From the cell containing the given text, extract its center point as (X, Y) coordinate. 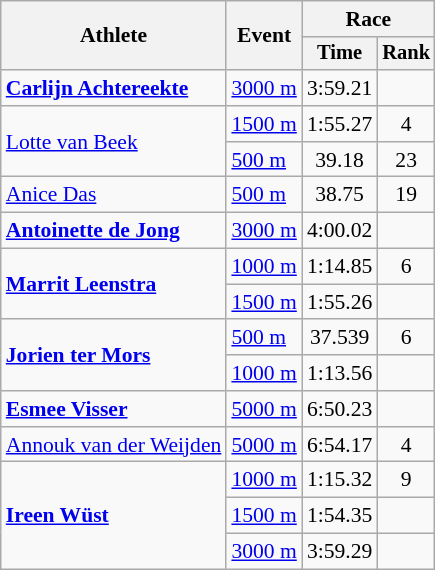
6:54.17 (340, 445)
38.75 (340, 195)
Esmee Visser (114, 409)
9 (406, 480)
6:50.23 (340, 409)
1:14.85 (340, 267)
37.539 (340, 338)
39.18 (340, 160)
19 (406, 195)
Annouk van der Weijden (114, 445)
Antoinette de Jong (114, 231)
Anice Das (114, 195)
Event (264, 36)
Carlijn Achtereekte (114, 88)
23 (406, 160)
Jorien ter Mors (114, 356)
Athlete (114, 36)
Rank (406, 54)
3:59.21 (340, 88)
Ireen Wüst (114, 516)
1:15.32 (340, 480)
1:54.35 (340, 516)
Lotte van Beek (114, 142)
1:55.27 (340, 124)
Race (368, 19)
Marrit Leenstra (114, 284)
4:00.02 (340, 231)
Time (340, 54)
3:59.29 (340, 552)
1:55.26 (340, 302)
1:13.56 (340, 373)
